Detect which cell encompasses the target text, then output its [x, y] center coordinate. 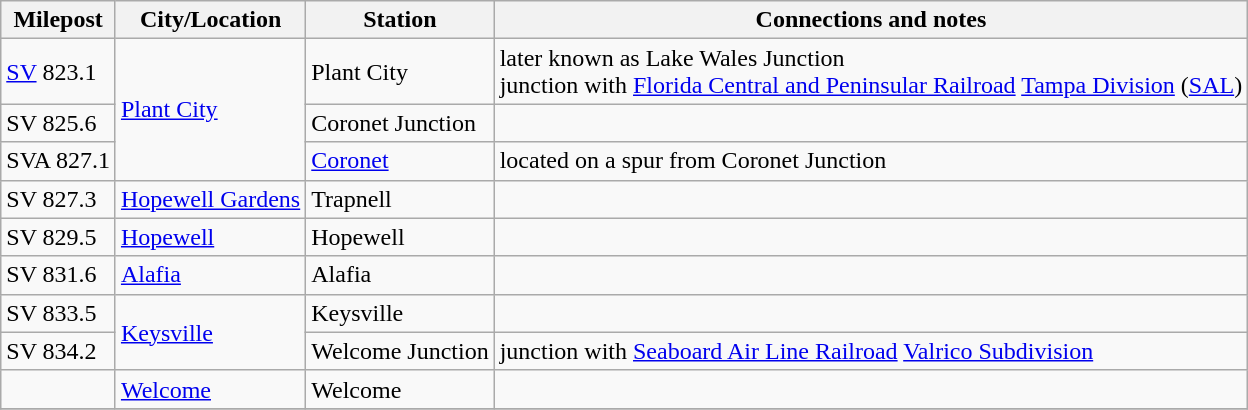
SV 833.5 [58, 313]
later known as Lake Wales Junctionjunction with Florida Central and Peninsular Railroad Tampa Division (SAL) [871, 72]
SV 823.1 [58, 72]
Hopewell Gardens [210, 199]
Coronet [400, 161]
SV 825.6 [58, 123]
Trapnell [400, 199]
SV 829.5 [58, 237]
junction with Seaboard Air Line Railroad Valrico Subdivision [871, 351]
SV 831.6 [58, 275]
located on a spur from Coronet Junction [871, 161]
Connections and notes [871, 20]
Welcome Junction [400, 351]
SV 827.3 [58, 199]
Coronet Junction [400, 123]
Station [400, 20]
Milepost [58, 20]
City/Location [210, 20]
SVA 827.1 [58, 161]
SV 834.2 [58, 351]
